Detect which cell encompasses the target text, then output its (x, y) center coordinate. 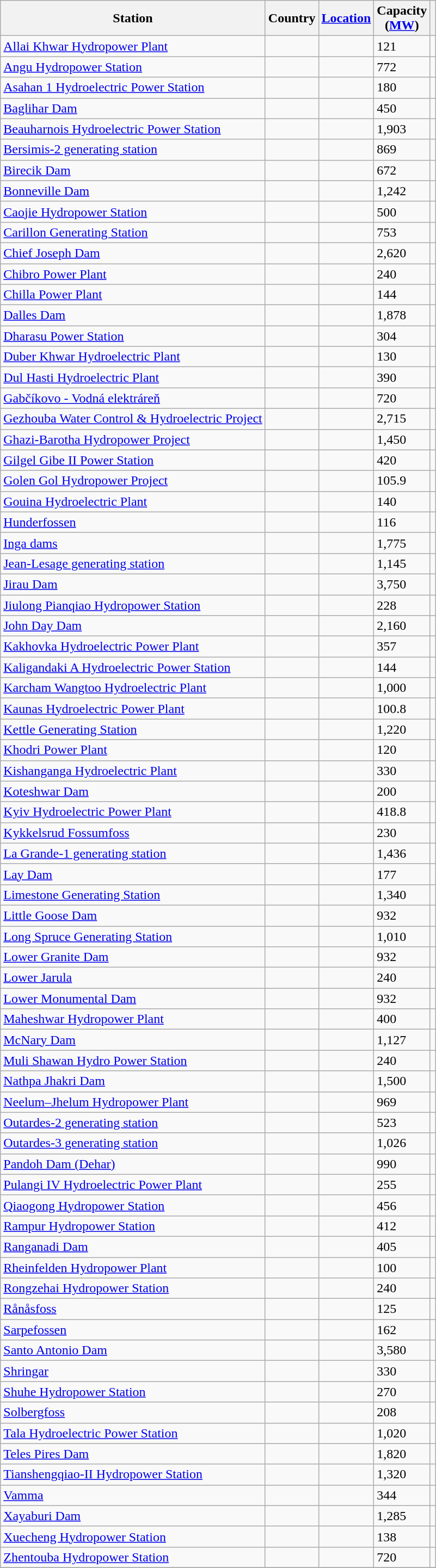
105.9 (402, 481)
420 (402, 460)
125 (402, 1309)
228 (402, 605)
1,000 (402, 688)
Bonneville Dam (133, 191)
Ghazi-Barotha Hydropower Project (133, 439)
Rongzehai Hydropower Station (133, 1288)
Gilgel Gibe II Power Station (133, 460)
Shringar (133, 1371)
Vamma (133, 1495)
Duber Khwar Hydroelectric Plant (133, 357)
177 (402, 874)
357 (402, 647)
Chilla Power Plant (133, 295)
Kishanganga Hydroelectric Plant (133, 771)
Rampur Hydropower Station (133, 1226)
Chibro Power Plant (133, 274)
Kaunas Hydroelectric Power Plant (133, 709)
3,750 (402, 584)
990 (402, 1164)
200 (402, 791)
1,500 (402, 1081)
130 (402, 357)
1,020 (402, 1433)
Jirau Dam (133, 584)
Dul Hasti Hydroelectric Plant (133, 377)
Angu Hydropower Station (133, 67)
Limestone Generating Station (133, 895)
Bersimis-2 generating station (133, 150)
Baglihar Dam (133, 108)
Jiulong Pianqiao Hydropower Station (133, 605)
121 (402, 46)
Xuecheng Hydropower Station (133, 1536)
Lower Granite Dam (133, 957)
500 (402, 212)
869 (402, 150)
Khodri Power Plant (133, 750)
Station (133, 18)
Outardes-3 generating station (133, 1143)
390 (402, 377)
456 (402, 1205)
Zhentouba Hydropower Station (133, 1557)
3,580 (402, 1350)
Qiaogong Hydropower Station (133, 1205)
270 (402, 1392)
Golen Gol Hydropower Project (133, 481)
Beauharnois Hydroelectric Power Station (133, 129)
255 (402, 1185)
Country (292, 18)
138 (402, 1536)
Kettle Generating Station (133, 729)
Pandoh Dam (Dehar) (133, 1164)
1,903 (402, 129)
Inga dams (133, 543)
Rånåsfoss (133, 1309)
162 (402, 1330)
Dalles Dam (133, 315)
1,820 (402, 1454)
116 (402, 522)
Tala Hydroelectric Power Station (133, 1433)
140 (402, 501)
304 (402, 336)
400 (402, 1019)
405 (402, 1247)
Lay Dam (133, 874)
McNary Dam (133, 1040)
1,340 (402, 895)
Nathpa Jhakri Dam (133, 1081)
Sarpefossen (133, 1330)
230 (402, 833)
Kaligandaki A Hydroelectric Power Station (133, 667)
412 (402, 1226)
120 (402, 750)
Pulangi IV Hydroelectric Power Plant (133, 1185)
Gouina Hydroelectric Plant (133, 501)
Teles Pires Dam (133, 1454)
1,878 (402, 315)
1,026 (402, 1143)
Lower Jarula (133, 978)
1,285 (402, 1516)
Tianshengqiao-II Hydropower Station (133, 1474)
100.8 (402, 709)
Carillon Generating Station (133, 232)
Xayaburi Dam (133, 1516)
Shuhe Hydropower Station (133, 1392)
Asahan 1 Hydroelectric Power Station (133, 88)
Hunderfossen (133, 522)
Little Goose Dam (133, 915)
2,620 (402, 253)
Kykkelsrud Fossumfoss (133, 833)
Dharasu Power Station (133, 336)
523 (402, 1123)
753 (402, 232)
1,436 (402, 853)
Kyiv Hydroelectric Power Plant (133, 812)
Location (346, 18)
Ranganadi Dam (133, 1247)
1,450 (402, 439)
344 (402, 1495)
Solbergfoss (133, 1412)
Kakhovka Hydroelectric Power Plant (133, 647)
208 (402, 1412)
Caojie Hydropower Station (133, 212)
418.8 (402, 812)
Birecik Dam (133, 170)
Chief Joseph Dam (133, 253)
1,242 (402, 191)
Long Spruce Generating Station (133, 936)
Karcham Wangtoo Hydroelectric Plant (133, 688)
Neelum–Jhelum Hydropower Plant (133, 1102)
1,320 (402, 1474)
Santo Antonio Dam (133, 1350)
2,715 (402, 419)
Jean-Lesage generating station (133, 563)
2,160 (402, 626)
Muli Shawan Hydro Power Station (133, 1061)
1,010 (402, 936)
Maheshwar Hydropower Plant (133, 1019)
Capacity(MW) (402, 18)
Gabčíkovo - Vodná elektráreň (133, 398)
Lower Monumental Dam (133, 999)
La Grande-1 generating station (133, 853)
John Day Dam (133, 626)
672 (402, 170)
1,145 (402, 563)
1,127 (402, 1040)
Gezhouba Water Control & Hydroelectric Project (133, 419)
969 (402, 1102)
Koteshwar Dam (133, 791)
1,775 (402, 543)
Allai Khwar Hydropower Plant (133, 46)
Rheinfelden Hydropower Plant (133, 1268)
1,220 (402, 729)
100 (402, 1268)
450 (402, 108)
772 (402, 67)
Outardes-2 generating station (133, 1123)
180 (402, 88)
